Find where the given text appears and provide that cell's center as [X, Y] coordinate. 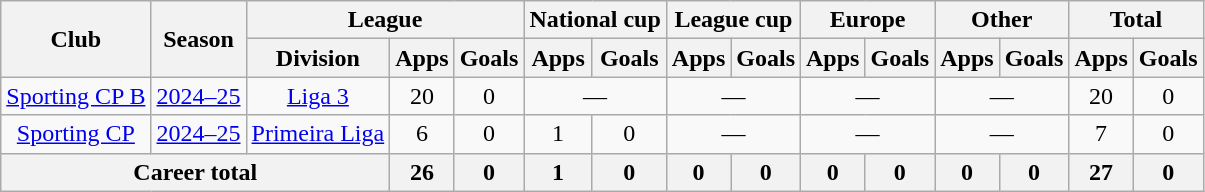
Europe [868, 20]
Career total [196, 172]
League [385, 20]
Division [318, 58]
26 [422, 172]
Sporting CP B [76, 96]
Primeira Liga [318, 134]
7 [1101, 134]
Liga 3 [318, 96]
27 [1101, 172]
National cup [595, 20]
League cup [733, 20]
Sporting CP [76, 134]
Club [76, 39]
Season [198, 39]
Other [1002, 20]
Total [1136, 20]
6 [422, 134]
